Locate the cell with the specified text and output its [X, Y] center coordinate. 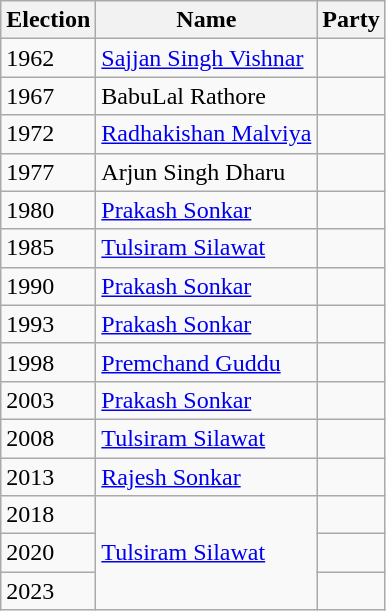
1985 [48, 248]
1993 [48, 324]
1977 [48, 172]
1990 [48, 286]
Sajjan Singh Vishnar [206, 58]
1972 [48, 134]
1967 [48, 96]
2018 [48, 515]
1962 [48, 58]
2013 [48, 477]
1980 [48, 210]
Premchand Guddu [206, 362]
Radhakishan Malviya [206, 134]
2003 [48, 400]
2008 [48, 438]
2023 [48, 591]
Party [351, 20]
2020 [48, 553]
Rajesh Sonkar [206, 477]
Election [48, 20]
BabuLal Rathore [206, 96]
Name [206, 20]
1998 [48, 362]
Arjun Singh Dharu [206, 172]
